Pinpoint the cell where the given text exists, returning its [X, Y] midpoint coordinate. 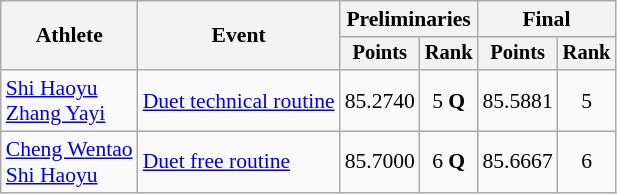
Duet technical routine [239, 100]
85.7000 [380, 162]
6 Q [449, 162]
5 [587, 100]
Shi HaoyuZhang Yayi [70, 100]
Preliminaries [409, 19]
85.6667 [517, 162]
Final [546, 19]
Cheng WentaoShi Haoyu [70, 162]
Event [239, 36]
6 [587, 162]
85.5881 [517, 100]
Duet free routine [239, 162]
Athlete [70, 36]
85.2740 [380, 100]
5 Q [449, 100]
